Locate the cell with the specified text and output its (x, y) center coordinate. 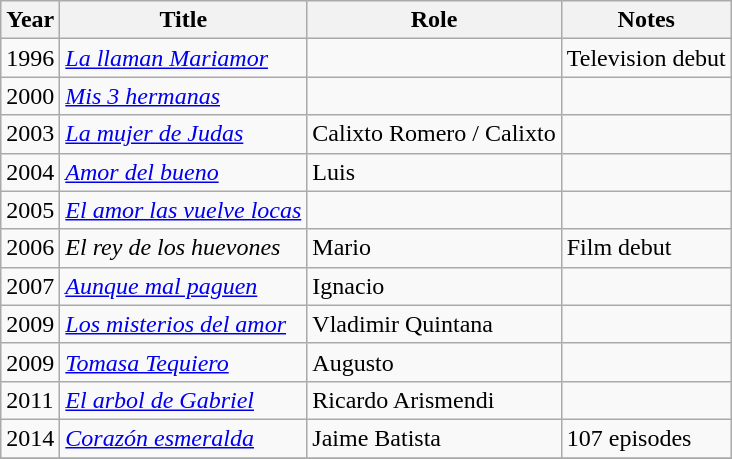
Ricardo Arismendi (434, 400)
Title (184, 20)
2006 (30, 248)
Television debut (646, 58)
2007 (30, 286)
Augusto (434, 362)
Corazón esmeralda (184, 438)
Luis (434, 172)
2005 (30, 210)
Mis 3 hermanas (184, 96)
El amor las vuelve locas (184, 210)
Year (30, 20)
Role (434, 20)
2003 (30, 134)
Jaime Batista (434, 438)
La mujer de Judas (184, 134)
Vladimir Quintana (434, 324)
Los misterios del amor (184, 324)
El rey de los huevones (184, 248)
107 episodes (646, 438)
La llaman Mariamor (184, 58)
Tomasa Tequiero (184, 362)
Amor del bueno (184, 172)
El arbol de Gabriel (184, 400)
Aunque mal paguen (184, 286)
2011 (30, 400)
2000 (30, 96)
2014 (30, 438)
Calixto Romero / Calixto (434, 134)
Ignacio (434, 286)
Notes (646, 20)
2004 (30, 172)
1996 (30, 58)
Film debut (646, 248)
Mario (434, 248)
